For the text-containing cell, return its midpoint in (x, y) coordinate format. 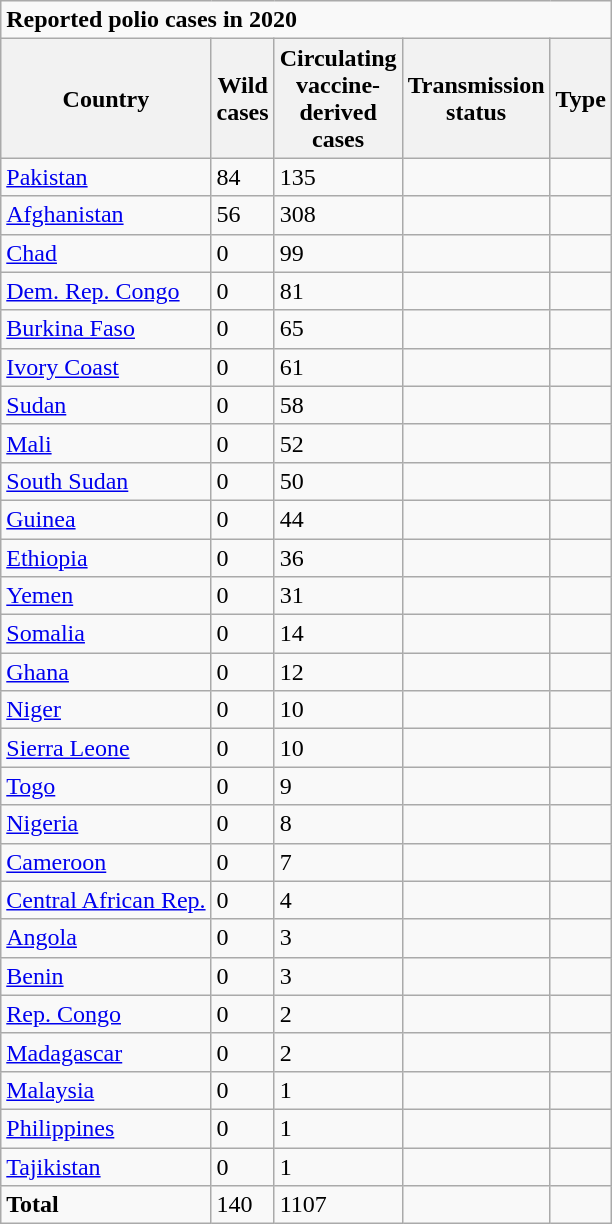
81 (338, 291)
Sierra Leone (106, 748)
50 (338, 481)
Cameroon (106, 862)
Madagascar (106, 1052)
Reported polio cases in 2020 (306, 20)
Country (106, 98)
308 (338, 215)
South Sudan (106, 481)
Ethiopia (106, 557)
140 (242, 1205)
Somalia (106, 634)
Guinea (106, 519)
44 (338, 519)
Wildcases (242, 98)
9 (338, 786)
Total (106, 1205)
Malaysia (106, 1090)
Angola (106, 938)
Sudan (106, 405)
Type (580, 98)
Ghana (106, 672)
Mali (106, 443)
12 (338, 672)
31 (338, 596)
Togo (106, 786)
Yemen (106, 596)
Burkina Faso (106, 329)
56 (242, 215)
4 (338, 900)
Ivory Coast (106, 367)
1107 (338, 1205)
99 (338, 253)
8 (338, 824)
Rep. Congo (106, 1014)
7 (338, 862)
Pakistan (106, 177)
Tajikistan (106, 1167)
84 (242, 177)
58 (338, 405)
Niger (106, 710)
Dem. Rep. Congo (106, 291)
Central African Rep. (106, 900)
52 (338, 443)
65 (338, 329)
Circulatingvaccine-derivedcases (338, 98)
61 (338, 367)
36 (338, 557)
Philippines (106, 1128)
Benin (106, 976)
Chad (106, 253)
Transmissionstatus (476, 98)
Afghanistan (106, 215)
Nigeria (106, 824)
135 (338, 177)
14 (338, 634)
